Capture the cell that displays the provided text and extract its [X, Y] central coordinate. 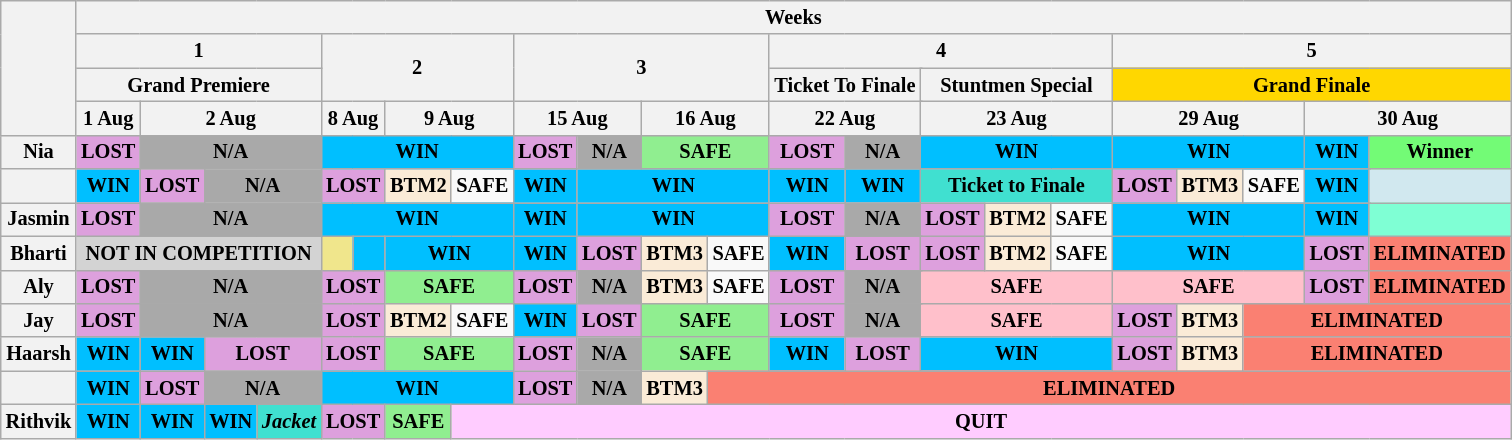
Winner [1440, 152]
4 [940, 51]
22 Aug [844, 118]
Ticket to Finale [1016, 186]
Haarsh [38, 354]
Jasmin [38, 219]
Ticket To Finale [844, 85]
16 Aug [705, 118]
1 Aug [108, 118]
Jacket [289, 421]
QUIT [980, 421]
2 [417, 68]
1 [198, 51]
Stuntmen Special [1016, 85]
Grand Premiere [198, 85]
NOT IN COMPETITION [198, 253]
Aly [38, 287]
8 Aug [353, 118]
29 Aug [1209, 118]
Rithvik [38, 421]
Nia [38, 152]
Jay [38, 320]
3 [641, 68]
Grand Finale [1312, 85]
9 Aug [449, 118]
5 [1312, 51]
2 Aug [230, 118]
15 Aug [577, 118]
23 Aug [1016, 118]
30 Aug [1408, 118]
Bharti [38, 253]
Weeks [793, 17]
